Pinpoint the cell where the given text exists, returning its (X, Y) midpoint coordinate. 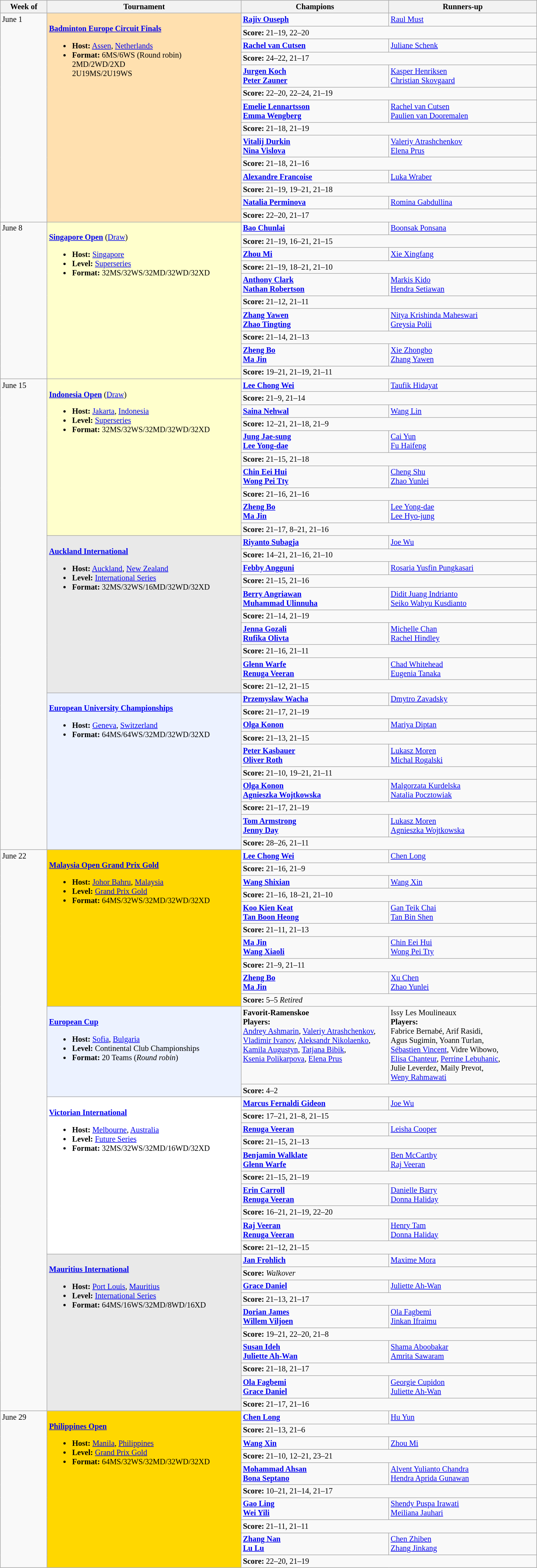
Zhang Nan Lu Lu (315, 1544)
Score: 19–21, 22–20, 21–8 (389, 1334)
Emelie Lennartsson Emma Wengberg (315, 111)
Score: 21–19, 22–20 (389, 33)
Score: 21–16, 18–21, 21–10 (389, 895)
Koo Kien Keat Tan Boon Heong (315, 912)
Romina Gabdullina (462, 202)
Score: 28–26, 21–11 (389, 843)
Berry Angriawan Muhammad Ulinnuha (315, 598)
Gan Teik Chai Tan Bin Shen (462, 912)
Score: 21–15, 21–19 (389, 1177)
Hu Yun (462, 1417)
Score: 21–10, 19–21, 21–11 (389, 773)
Score: 21–19, 19–21, 21–18 (389, 189)
Score: 12–21, 21–18, 21–9 (389, 424)
Jurgen Koch Peter Zauner (315, 76)
Score: 10–21, 21–14, 21–17 (389, 1491)
Dorian James Willem Viljoen (315, 1316)
Ola Fagbemi Grace Daniel (315, 1387)
Score: 22–20, 22–24, 21–19 (389, 93)
Jenna Gozali Rufika Olivta (315, 633)
Xu Chen Zhao Yunlei (462, 983)
June 8 (24, 300)
Score: 5–5 Retired (389, 1000)
Bao Chunlai (315, 228)
Erin Carroll Renuga Veeran (315, 1195)
Olga Konon Agnieszka Wojtkowska (315, 791)
Shama Aboobakar Amrita Sawaram (462, 1352)
June 29 (24, 1489)
Benjamin Walklate Glenn Warfe (315, 1160)
Week of (24, 7)
Alexandre Francoise (315, 177)
Xie Zhongbo Zhang Yawen (462, 355)
Score: 22–20, 21–17 (389, 215)
Runners-up (462, 7)
Champions (315, 7)
European University ChampionshipsHost: Geneva, SwitzerlandFormat: 64MS/64WS/32MD/32WD/32XD (144, 771)
Score: Walkover (389, 1273)
Taufik Hidayat (462, 385)
Lee Yong-dae Lee Hyo-jung (462, 512)
Score: 19–21, 21–19, 21–11 (389, 372)
Indonesia Open (Draw)Host: Jakarta, IndonesiaLevel: SuperseriesFormat: 32MS/32WS/32MD/32WD/32XD (144, 457)
Score: 17–21, 21–8, 21–15 (389, 1116)
Score: 21–17, 8–21, 21–16 (389, 529)
Chad Whitehead Eugenia Tanaka (462, 669)
Score: 21–12, 21–11 (389, 302)
Score: 21–15, 21–18 (389, 459)
Raj Veeran Renuga Veeran (315, 1230)
Valeriy Atrashchenkov Elena Prus (462, 146)
Susan Ideh Juliette Ah-Wan (315, 1352)
Rachel van Cutsen (315, 45)
Zhang Yawen Zhao Tingting (315, 320)
Malaysia Open Grand Prix GoldHost: Johor Bahru, MalaysiaLevel: Grand Prix GoldFormat: 64MS/32WS/32MD/32WD/32XD (144, 928)
Chen Zhiben Zhang Jinkang (462, 1544)
Lukasz Moren Agnieszka Wojtkowska (462, 825)
Jan Frohlich (315, 1260)
Shendy Puspa Irawati Meiliana Jauhari (462, 1508)
Juliane Schenk (462, 45)
Mauritius InternationalHost: Port Louis, MauritiusLevel: International SeriesFormat: 64MS/16WS/32MD/8WD/16XD (144, 1332)
Score: 21–10, 12–21, 23–21 (389, 1456)
Ben McCarthy Raj Veeran (462, 1160)
Score: 21–18, 21–16 (389, 164)
Grace Daniel (315, 1286)
Dmytro Zavadsky (462, 699)
Boonsak Ponsana (462, 228)
Rachel van Cutsen Paulien van Dooremalen (462, 111)
Score: 21–15, 21–13 (389, 1142)
Score: 4–2 (389, 1091)
Leisha Cooper (462, 1129)
Score: 21–15, 21–16 (389, 581)
Philippines OpenHost: Manila, PhilippinesLevel: Grand Prix GoldFormat: 64MS/32WS/32MD/32WD/32XD (144, 1489)
Riyanto Subagja (315, 542)
June 1 (24, 118)
Lukasz Moren Michal Rogalski (462, 756)
Score: 21–18, 21–19 (389, 129)
Score: 21–18, 21–17 (389, 1369)
Auckland InternationalHost: Auckland, New ZealandLevel: International SeriesFormat: 32MS/32WS/16MD/32WD/32XD (144, 614)
Score: 14–21, 21–16, 21–10 (389, 555)
Rajiv Ouseph (315, 20)
Score: 21–9, 21–14 (389, 398)
Score: 21–19, 16–21, 21–15 (389, 241)
Mohammad Ahsan Bona Septano (315, 1474)
Score: 22–20, 21–19 (389, 1561)
Gao Ling Wei Yili (315, 1508)
Peter Kasbauer Oliver Roth (315, 756)
Wang Shixian (315, 882)
Georgie Cupidon Juliette Ah-Wan (462, 1387)
Didit Juang Indrianto Seiko Wahyu Kusdianto (462, 598)
Score: 16–21, 21–19, 22–20 (389, 1212)
Score: 21–17, 21–16 (389, 1404)
Przemyslaw Wacha (315, 699)
Danielle Barry Donna Haliday (462, 1195)
Score: 21–16, 21–16 (389, 494)
Score: 21–14, 21–19 (389, 616)
Alvent Yulianto Chandra Hendra Aprida Gunawan (462, 1474)
Ola Fagbemi Jinkan Ifraimu (462, 1316)
Malgorzata Kurdelska Natalia Pocztowiak (462, 791)
Juliette Ah-Wan (462, 1286)
Score: 21–14, 21–13 (389, 337)
Score: 21–13, 21–6 (389, 1430)
Renuga Veeran (315, 1129)
Rosaria Yusfin Pungkasari (462, 568)
Kasper Henriksen Christian Skovgaard (462, 76)
Michelle Chan Rachel Hindley (462, 633)
Marcus Fernaldi Gideon (315, 1103)
Jung Jae-sung Lee Yong-dae (315, 441)
Singapore Open (Draw)Host: SingaporeLevel: SuperseriesFormat: 32MS/32WS/32MD/32WD/32XD (144, 300)
Vitalij Durkin Nina Vislova (315, 146)
Luka Wraber (462, 177)
Score: 21–16, 21–11 (389, 651)
Henry Tam Donna Haliday (462, 1230)
June 22 (24, 1130)
Score: 21–11, 21–13 (389, 930)
Score: 21–19, 18–21, 21–10 (389, 267)
Nitya Krishinda Maheswari Greysia Polii (462, 320)
Xie Xingfang (462, 254)
Mariya Diptan (462, 725)
Anthony Clark Nathan Robertson (315, 285)
Cai Yun Fu Haifeng (462, 441)
Saina Nehwal (315, 411)
Olga Konon (315, 725)
Natalia Perminova (315, 202)
June 15 (24, 614)
Tom Armstrong Jenny Day (315, 825)
Score: 21–9, 21–11 (389, 965)
Score: 24–22, 21–17 (389, 58)
Raul Must (462, 20)
Score: 21–13, 21–15 (389, 738)
Wang Lin (462, 411)
Score: 21–16, 21–9 (389, 869)
Score: 21–13, 21–17 (389, 1299)
Glenn Warfe Renuga Veeran (315, 669)
Markis Kido Hendra Setiawan (462, 285)
Maxime Mora (462, 1260)
European CupHost: Sofia, BulgariaLevel: Continental Club ChampionshipsFormat: 20 Teams (Round robin) (144, 1052)
Score: 21–11, 21–11 (389, 1526)
Tournament (144, 7)
Ma Jin Wang Xiaoli (315, 947)
Badminton Europe Circuit FinalsHost: Assen, NetherlandsFormat: 6MS/6WS (Round robin)2MD/2WD/2XD 2U19MS/2U19WS (144, 118)
Victorian InternationalHost: Melbourne, AustraliaLevel: Future SeriesFormat: 32MS/32WS/32MD/16WD/32XD (144, 1175)
Cheng Shu Zhao Yunlei (462, 477)
Febby Angguni (315, 568)
